Return the [x, y] coordinate for the center point of the cell that contains the specified text.  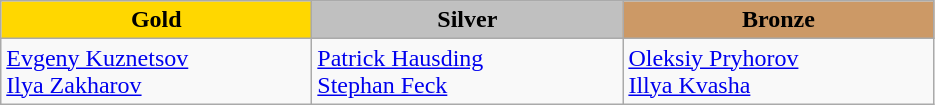
Bronze [778, 20]
Silver [468, 20]
Oleksiy Pryhorov Illya Kvasha [778, 72]
Gold [156, 20]
Evgeny Kuznetsov Ilya Zakharov [156, 72]
Patrick Hausding Stephan Feck [468, 72]
